Return (X, Y) of the center of cell containing provided text 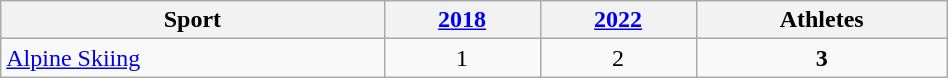
Sport (192, 20)
2 (618, 58)
2022 (618, 20)
2018 (462, 20)
1 (462, 58)
Athletes (822, 20)
Alpine Skiing (192, 58)
3 (822, 58)
